Return [X, Y] of the center of cell containing provided text 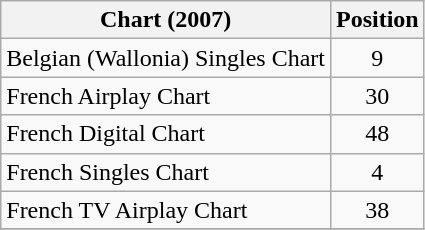
French Singles Chart [166, 172]
French Digital Chart [166, 134]
9 [377, 58]
4 [377, 172]
French TV Airplay Chart [166, 210]
38 [377, 210]
French Airplay Chart [166, 96]
Position [377, 20]
Chart (2007) [166, 20]
30 [377, 96]
Belgian (Wallonia) Singles Chart [166, 58]
48 [377, 134]
